Scan for the cell matching the given text and deliver its (x, y) coordinate at center. 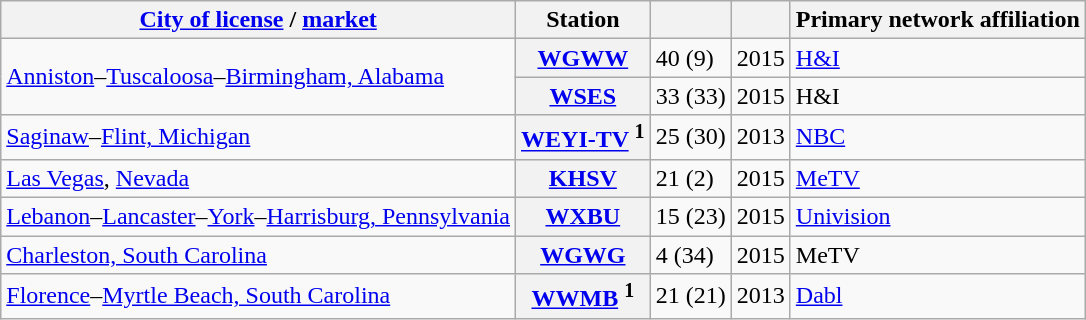
Saginaw–Flint, Michigan (258, 138)
Anniston–Tuscaloosa–Birmingham, Alabama (258, 77)
WEYI-TV 1 (584, 138)
Lebanon–Lancaster–York–Harrisburg, Pennsylvania (258, 217)
15 (23) (690, 217)
WWMB 1 (584, 296)
21 (21) (690, 296)
WSES (584, 96)
WGWG (584, 255)
40 (9) (690, 58)
KHSV (584, 178)
Univision (938, 217)
4 (34) (690, 255)
33 (33) (690, 96)
Dabl (938, 296)
Las Vegas, Nevada (258, 178)
Station (584, 20)
Primary network affiliation (938, 20)
25 (30) (690, 138)
WGWW (584, 58)
City of license / market (258, 20)
NBC (938, 138)
Florence–Myrtle Beach, South Carolina (258, 296)
Charleston, South Carolina (258, 255)
WXBU (584, 217)
21 (2) (690, 178)
